Return [X, Y] of the center of cell containing provided text 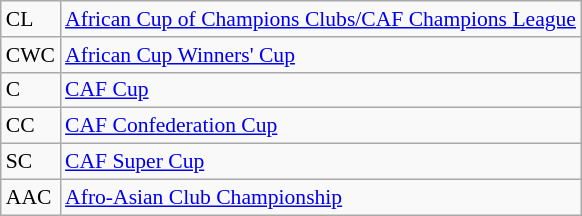
CC [30, 126]
CAF Cup [320, 90]
CWC [30, 55]
AAC [30, 197]
African Cup of Champions Clubs/CAF Champions League [320, 19]
CAF Super Cup [320, 162]
Afro-Asian Club Championship [320, 197]
SC [30, 162]
CL [30, 19]
C [30, 90]
CAF Confederation Cup [320, 126]
African Cup Winners' Cup [320, 55]
